Capture the cell that displays the provided text and extract its (X, Y) central coordinate. 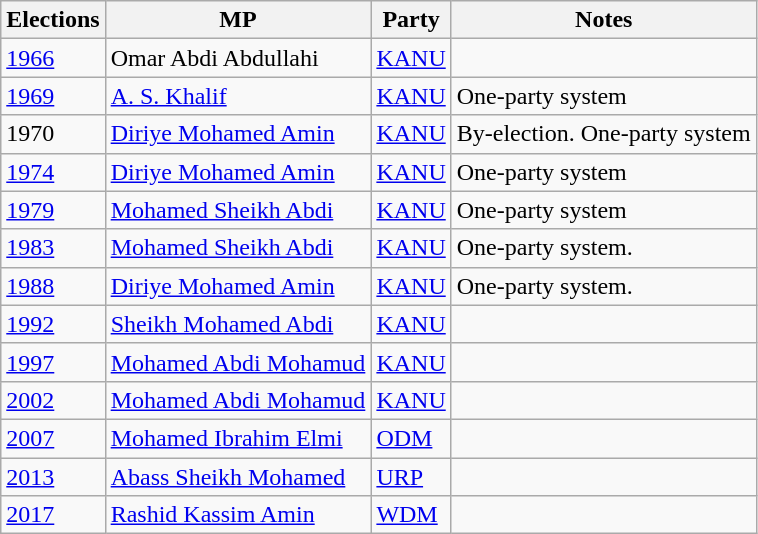
2013 (53, 477)
1979 (53, 210)
1974 (53, 172)
A. S. Khalif (238, 96)
2002 (53, 400)
1988 (53, 286)
1970 (53, 134)
WDM (411, 515)
2017 (53, 515)
Elections (53, 20)
Notes (604, 20)
MP (238, 20)
ODM (411, 438)
URP (411, 477)
1969 (53, 96)
Party (411, 20)
1997 (53, 362)
Sheikh Mohamed Abdi (238, 324)
Rashid Kassim Amin (238, 515)
Abass Sheikh Mohamed (238, 477)
Omar Abdi Abdullahi (238, 58)
By-election. One-party system (604, 134)
2007 (53, 438)
1992 (53, 324)
1966 (53, 58)
1983 (53, 248)
Mohamed Ibrahim Elmi (238, 438)
